For the text-containing cell, return its midpoint in (X, Y) coordinate format. 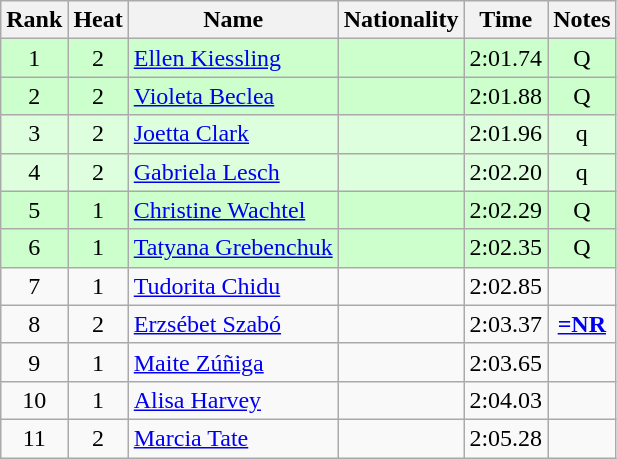
5 (34, 210)
Tatyana Grebenchuk (233, 248)
Nationality (401, 20)
=NR (582, 324)
9 (34, 362)
Notes (582, 20)
3 (34, 134)
Alisa Harvey (233, 400)
2:03.37 (506, 324)
Christine Wachtel (233, 210)
2:03.65 (506, 362)
Ellen Kiessling (233, 58)
Time (506, 20)
2:02.29 (506, 210)
8 (34, 324)
Gabriela Lesch (233, 172)
2:04.03 (506, 400)
Tudorita Chidu (233, 286)
Erzsébet Szabó (233, 324)
2:01.74 (506, 58)
Violeta Beclea (233, 96)
Rank (34, 20)
Maite Zúñiga (233, 362)
2:01.96 (506, 134)
Marcia Tate (233, 438)
7 (34, 286)
6 (34, 248)
Heat (98, 20)
4 (34, 172)
2:02.35 (506, 248)
11 (34, 438)
Name (233, 20)
2:02.20 (506, 172)
10 (34, 400)
2:02.85 (506, 286)
Joetta Clark (233, 134)
2:05.28 (506, 438)
2:01.88 (506, 96)
